Output the [X, Y] coordinate of the center of the cell containing the given text.  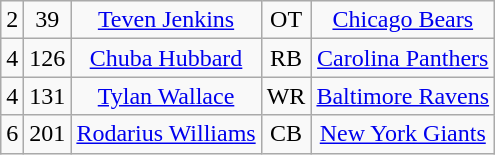
2 [12, 20]
131 [48, 96]
WR [286, 96]
Carolina Panthers [403, 58]
OT [286, 20]
Rodarius Williams [166, 134]
126 [48, 58]
Tylan Wallace [166, 96]
39 [48, 20]
RB [286, 58]
Teven Jenkins [166, 20]
Chicago Bears [403, 20]
6 [12, 134]
Baltimore Ravens [403, 96]
201 [48, 134]
New York Giants [403, 134]
Chuba Hubbard [166, 58]
CB [286, 134]
